Pinpoint the cell where the given text exists, returning its [x, y] midpoint coordinate. 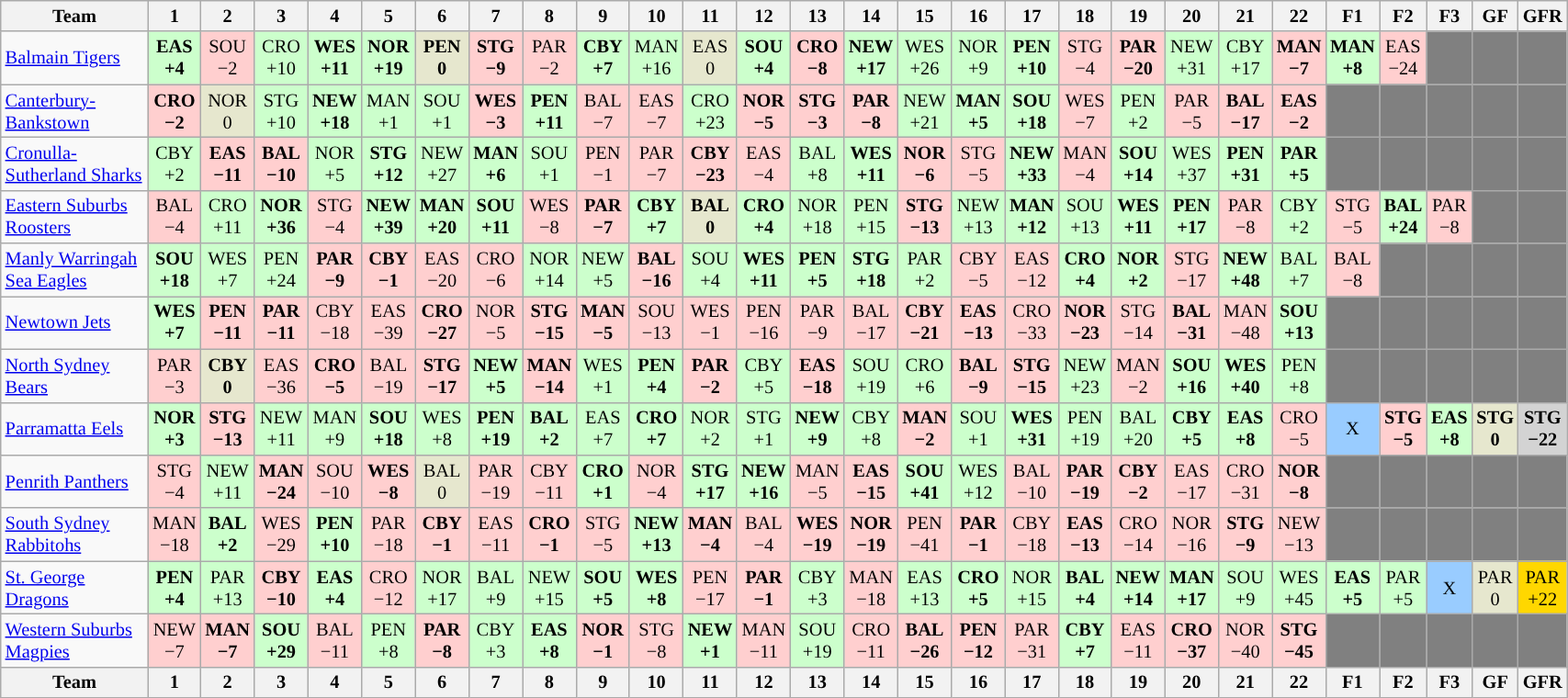
South Sydney Rabbitohs [74, 535]
BAL−16 [656, 270]
BAL−26 [924, 640]
CRO−11 [871, 640]
PAR−11 [281, 322]
NOR0 [227, 111]
WES+31 [1032, 429]
EAS−17 [1191, 481]
MAN+17 [1191, 588]
BAL+7 [1299, 270]
CRO−8 [818, 58]
St. George Dragons [74, 588]
CBY+8 [871, 429]
SOU+9 [1245, 588]
SOU+14 [1138, 163]
BAL−31 [1191, 322]
NEW−7 [175, 640]
Canterbury-Bankstown [74, 111]
EAS−15 [871, 481]
CRO+6 [924, 376]
NEW+18 [334, 111]
NOR−4 [656, 481]
NEW+9 [818, 429]
CBY0 [227, 376]
PEN+11 [549, 111]
EAS−20 [442, 270]
CBY−23 [710, 163]
NOR−40 [1245, 640]
WES+1 [603, 376]
NOR−8 [1299, 481]
CRO−1 [549, 535]
STG+17 [710, 481]
PAR+13 [227, 588]
Eastern Suburbs Roosters [74, 217]
WES−3 [495, 111]
PAR−3 [175, 376]
NEW+14 [1138, 588]
NEW+31 [1191, 58]
BAL+4 [1084, 588]
BAL−7 [603, 111]
BAL+8 [818, 163]
NEW+17 [871, 58]
CRO−12 [389, 588]
MAN−48 [1245, 322]
WES+45 [1299, 588]
EAS+13 [924, 588]
SOU+16 [1191, 376]
PAR+22 [1543, 588]
CBY−5 [978, 270]
STG+18 [871, 270]
EAS+5 [1352, 588]
NEW+48 [1245, 270]
PAR−31 [1032, 640]
PEN0 [442, 58]
North Sydney Bears [74, 376]
STG−3 [818, 111]
PEN−1 [603, 163]
MAN+5 [978, 111]
WES−7 [1084, 111]
NOR−19 [871, 535]
STG−22 [1543, 429]
MAN+6 [495, 163]
MAN+16 [656, 58]
STG−45 [1299, 640]
SOU−2 [227, 58]
NEW+33 [1032, 163]
PEN+24 [281, 270]
NOR+3 [175, 429]
BAL−9 [978, 376]
Balmain Tigers [74, 58]
MAN+9 [334, 429]
Parramatta Eels [74, 429]
Newtown Jets [74, 322]
PEN+31 [1245, 163]
Cronulla-Sutherland Sharks [74, 163]
CRO+5 [978, 588]
BAL+20 [1138, 429]
WES−19 [818, 535]
CBY−10 [281, 588]
EAS−4 [763, 163]
CRO−27 [442, 322]
MAN−11 [763, 640]
CRO+10 [281, 58]
SOU−13 [656, 322]
MAN+8 [1352, 58]
EAS−39 [389, 322]
WES+26 [924, 58]
WES+12 [978, 481]
CRO+1 [603, 481]
NEW−13 [1299, 535]
MAN+12 [1032, 217]
SOU+5 [603, 588]
STG+12 [389, 163]
EAS−36 [281, 376]
NOR−6 [924, 163]
EAS+7 [603, 429]
Manly Warringah Sea Eagles [74, 270]
NOR+5 [334, 163]
NOR−1 [603, 640]
EAS−24 [1404, 58]
STG−8 [656, 640]
NEW+15 [549, 588]
CRO+7 [656, 429]
CRO−31 [1245, 481]
PEN−11 [227, 322]
SOU+41 [924, 481]
PAR−20 [1138, 58]
BAL+24 [1404, 217]
NOR+18 [818, 217]
CRO+11 [227, 217]
CRO−6 [495, 270]
NOR−23 [1084, 322]
NOR+14 [549, 270]
PEN−16 [763, 322]
NEW+16 [763, 481]
NOR+36 [281, 217]
WES+40 [1245, 376]
CBY−21 [924, 322]
EAS0 [710, 58]
PEN−17 [710, 588]
PEN+5 [818, 270]
PEN−12 [978, 640]
PEN−41 [924, 535]
PAR−5 [1191, 111]
EAS−18 [818, 376]
MAN−14 [549, 376]
WES−1 [710, 322]
EAS−7 [656, 111]
STG−14 [1138, 322]
WES+37 [1191, 163]
CRO−33 [1032, 322]
MAN+20 [442, 217]
NOR+9 [978, 58]
CBY−11 [549, 481]
Penrith Panthers [74, 481]
BAL−8 [1352, 270]
Western Suburbs Magpies [74, 640]
BAL−11 [334, 640]
CRO−14 [1138, 535]
NEW+1 [710, 640]
PEN+2 [1138, 111]
NEW+39 [389, 217]
CRO−2 [175, 111]
MAN+1 [389, 111]
STG+1 [763, 429]
EAS−2 [1299, 111]
NOR+17 [442, 588]
BAL−19 [389, 376]
BAL+9 [495, 588]
PEN+17 [1191, 217]
PEN+15 [871, 217]
PAR0 [1495, 588]
CBY+17 [1245, 58]
NEW+21 [924, 111]
NOR−16 [1191, 535]
EAS−12 [1032, 270]
NOR+15 [1032, 588]
SOU−10 [334, 481]
PAR+2 [924, 270]
STG+10 [281, 111]
NEW+27 [442, 163]
SOU+11 [495, 217]
MAN−24 [281, 481]
CRO−37 [1191, 640]
CBY−2 [1138, 481]
PAR−18 [389, 535]
CRO+23 [710, 111]
WES−29 [281, 535]
SOU+29 [281, 640]
STG0 [1495, 429]
NOR+19 [389, 58]
NEW+23 [1084, 376]
